Provide the [x, y] coordinate of the cell's center where the given text is located.  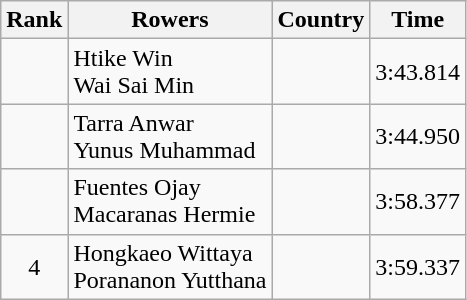
3:43.814 [418, 72]
Country [321, 20]
Rowers [170, 20]
3:44.950 [418, 136]
Htike WinWai Sai Min [170, 72]
Time [418, 20]
Rank [34, 20]
Hongkaeo WittayaPorananon Yutthana [170, 266]
3:58.377 [418, 202]
Tarra AnwarYunus Muhammad [170, 136]
3:59.337 [418, 266]
4 [34, 266]
Fuentes OjayMacaranas Hermie [170, 202]
